Return [X, Y] of the center of cell containing provided text 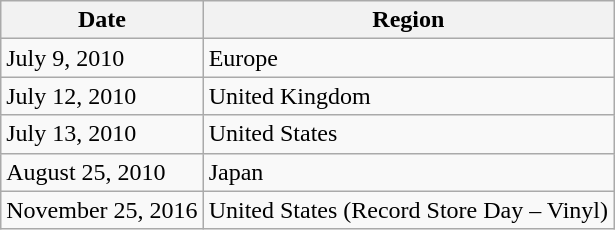
November 25, 2016 [102, 210]
United States [408, 134]
July 9, 2010 [102, 58]
Region [408, 20]
United Kingdom [408, 96]
July 12, 2010 [102, 96]
Europe [408, 58]
United States (Record Store Day – Vinyl) [408, 210]
July 13, 2010 [102, 134]
August 25, 2010 [102, 172]
Japan [408, 172]
Date [102, 20]
